Output the [X, Y] coordinate of the center of the cell containing the given text.  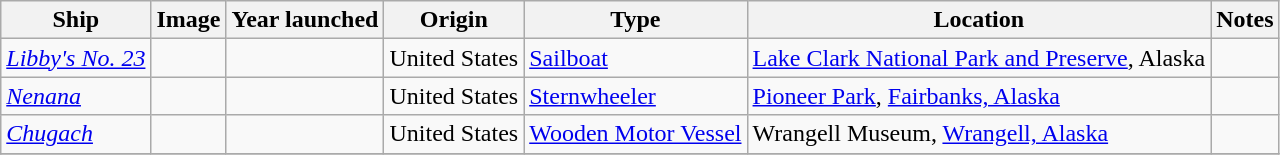
Origin [454, 20]
Type [636, 20]
Year launched [305, 20]
Wooden Motor Vessel [636, 134]
Ship [76, 20]
Sailboat [636, 58]
Pioneer Park, Fairbanks, Alaska [979, 96]
Libby's No. 23 [76, 58]
Chugach [76, 134]
Sternwheeler [636, 96]
Nenana [76, 96]
Lake Clark National Park and Preserve, Alaska [979, 58]
Wrangell Museum, Wrangell, Alaska [979, 134]
Notes [1245, 20]
Location [979, 20]
Image [188, 20]
